Return (x, y) of the center of cell containing provided text 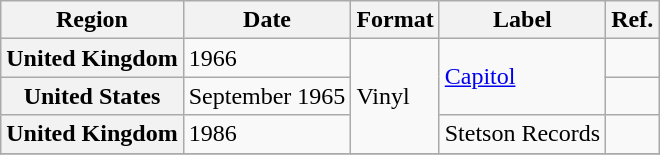
Region (92, 20)
September 1965 (267, 96)
Label (522, 20)
Stetson Records (522, 134)
Vinyl (395, 96)
Capitol (522, 77)
Format (395, 20)
1986 (267, 134)
1966 (267, 58)
United States (92, 96)
Date (267, 20)
Ref. (632, 20)
